Search for the cell housing the specified text and yield its (x, y) center coordinate. 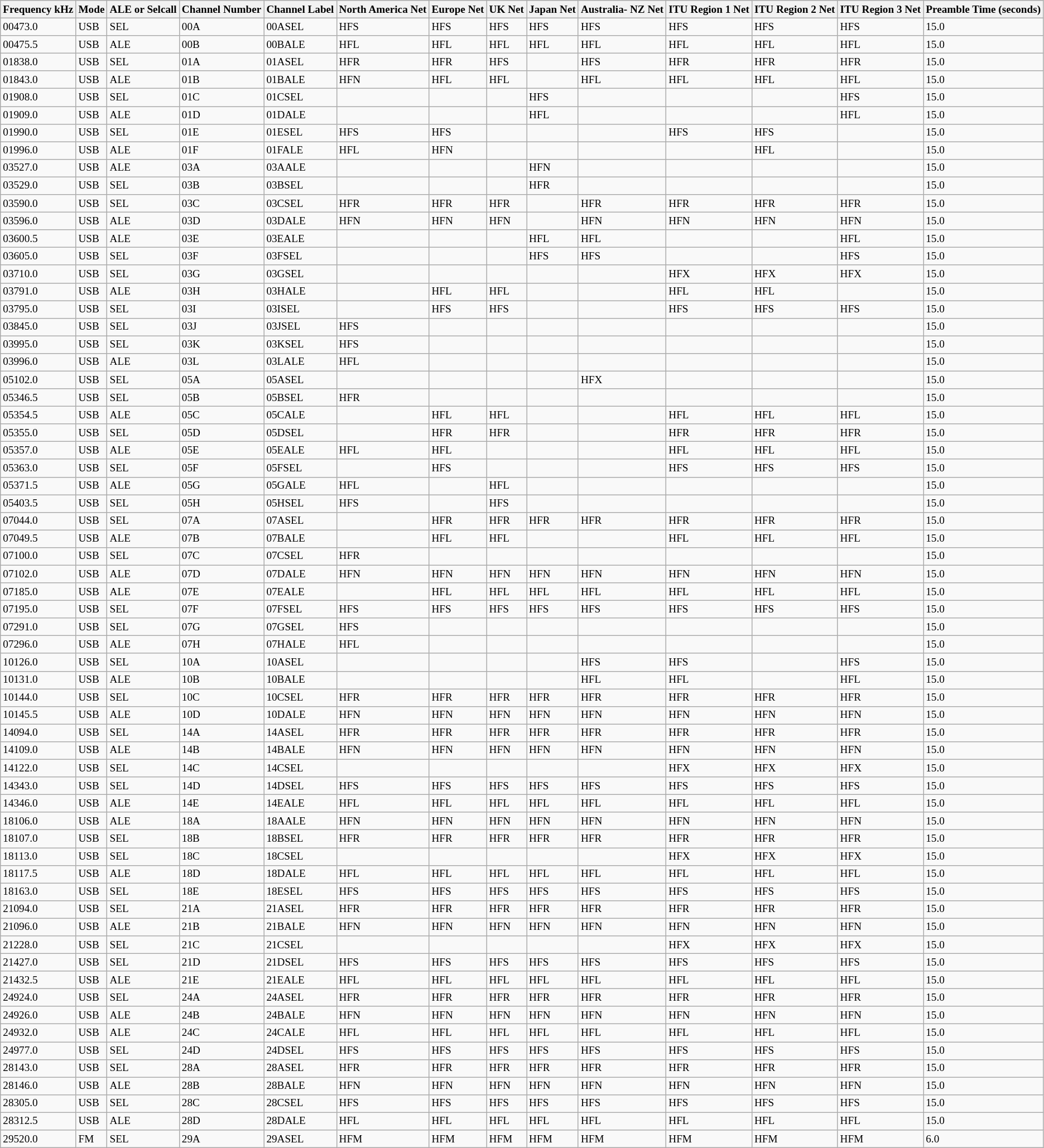
03DALE (300, 221)
07044.0 (38, 521)
21C (222, 945)
07CSEL (300, 556)
03E (222, 239)
21BALE (300, 927)
21096.0 (38, 927)
07049.5 (38, 539)
03527.0 (38, 168)
05363.0 (38, 468)
05GALE (300, 486)
28146.0 (38, 1086)
07EALE (300, 592)
14D (222, 786)
Mode (92, 9)
03C (222, 204)
03529.0 (38, 186)
18163.0 (38, 892)
07G (222, 627)
14CSEL (300, 768)
01FALE (300, 151)
07B (222, 539)
UK Net (507, 9)
18CSEL (300, 856)
21DSEL (300, 962)
00A (222, 27)
21427.0 (38, 962)
21094.0 (38, 909)
03605.0 (38, 257)
14122.0 (38, 768)
21ASEL (300, 909)
Japan Net (552, 9)
01B (222, 80)
28CSEL (300, 1103)
21432.5 (38, 980)
05371.5 (38, 486)
28DALE (300, 1121)
10ASEL (300, 662)
03996.0 (38, 362)
24D (222, 1050)
03HALE (300, 292)
24926.0 (38, 1015)
07FSEL (300, 609)
14DSEL (300, 786)
07A (222, 521)
10144.0 (38, 698)
6.0 (983, 1139)
28312.5 (38, 1121)
18B (222, 839)
05403.5 (38, 503)
03600.5 (38, 239)
03LALE (300, 362)
05F (222, 468)
05102.0 (38, 380)
10A (222, 662)
21CSEL (300, 945)
14346.0 (38, 803)
29520.0 (38, 1139)
14BALE (300, 750)
21E (222, 980)
14094.0 (38, 733)
03590.0 (38, 204)
10CSEL (300, 698)
10D (222, 715)
05B (222, 398)
14343.0 (38, 786)
21228.0 (38, 945)
03J (222, 327)
05EALE (300, 451)
29ASEL (300, 1139)
Europe Net (458, 9)
28305.0 (38, 1103)
01DALE (300, 115)
28BALE (300, 1086)
03795.0 (38, 309)
24DSEL (300, 1050)
18BSEL (300, 839)
21D (222, 962)
18D (222, 874)
01909.0 (38, 115)
FM (92, 1139)
03D (222, 221)
01996.0 (38, 151)
18C (222, 856)
07195.0 (38, 609)
01ESEL (300, 133)
01D (222, 115)
05346.5 (38, 398)
18DALE (300, 874)
03BSEL (300, 186)
00ASEL (300, 27)
North America Net (383, 9)
10131.0 (38, 680)
03FSEL (300, 257)
07100.0 (38, 556)
24C (222, 1033)
05H (222, 503)
05BSEL (300, 398)
ALE or Selcall (143, 9)
03AALE (300, 168)
18117.5 (38, 874)
01BALE (300, 80)
Channel Number (222, 9)
28D (222, 1121)
ITU Region 2 Net (795, 9)
05ASEL (300, 380)
05CALE (300, 415)
00475.5 (38, 45)
05DSEL (300, 433)
01908.0 (38, 98)
03845.0 (38, 327)
03596.0 (38, 221)
07E (222, 592)
18E (222, 892)
24977.0 (38, 1050)
21B (222, 927)
28B (222, 1086)
07102.0 (38, 574)
24CALE (300, 1033)
07DALE (300, 574)
01A (222, 62)
28C (222, 1103)
28143.0 (38, 1068)
07296.0 (38, 645)
05A (222, 380)
24BALE (300, 1015)
07GSEL (300, 627)
28ASEL (300, 1068)
07185.0 (38, 592)
03995.0 (38, 345)
03KSEL (300, 345)
18107.0 (38, 839)
14ASEL (300, 733)
05C (222, 415)
10145.5 (38, 715)
01ASEL (300, 62)
14EALE (300, 803)
14E (222, 803)
18113.0 (38, 856)
07D (222, 574)
03710.0 (38, 274)
05HSEL (300, 503)
03ISEL (300, 309)
01C (222, 98)
07291.0 (38, 627)
10B (222, 680)
03F (222, 257)
03EALE (300, 239)
01E (222, 133)
07ASEL (300, 521)
24B (222, 1015)
07F (222, 609)
Australia- NZ Net (622, 9)
28A (222, 1068)
24932.0 (38, 1033)
18ESEL (300, 892)
03JSEL (300, 327)
01CSEL (300, 98)
05D (222, 433)
07H (222, 645)
29A (222, 1139)
03I (222, 309)
10C (222, 698)
18106.0 (38, 821)
05355.0 (38, 433)
24ASEL (300, 997)
07HALE (300, 645)
10BALE (300, 680)
Frequency kHz (38, 9)
ITU Region 3 Net (881, 9)
10126.0 (38, 662)
03K (222, 345)
00473.0 (38, 27)
03CSEL (300, 204)
07BALE (300, 539)
24924.0 (38, 997)
10DALE (300, 715)
18A (222, 821)
03791.0 (38, 292)
03L (222, 362)
14109.0 (38, 750)
03GSEL (300, 274)
01843.0 (38, 80)
18AALE (300, 821)
00BALE (300, 45)
Channel Label (300, 9)
01990.0 (38, 133)
05E (222, 451)
05G (222, 486)
05357.0 (38, 451)
03A (222, 168)
24A (222, 997)
03H (222, 292)
14B (222, 750)
05FSEL (300, 468)
03B (222, 186)
01838.0 (38, 62)
14C (222, 768)
03G (222, 274)
00B (222, 45)
05354.5 (38, 415)
ITU Region 1 Net (709, 9)
21EALE (300, 980)
Preamble Time (seconds) (983, 9)
07C (222, 556)
21A (222, 909)
14A (222, 733)
01F (222, 151)
